Search for the cell housing the specified text and yield its (x, y) center coordinate. 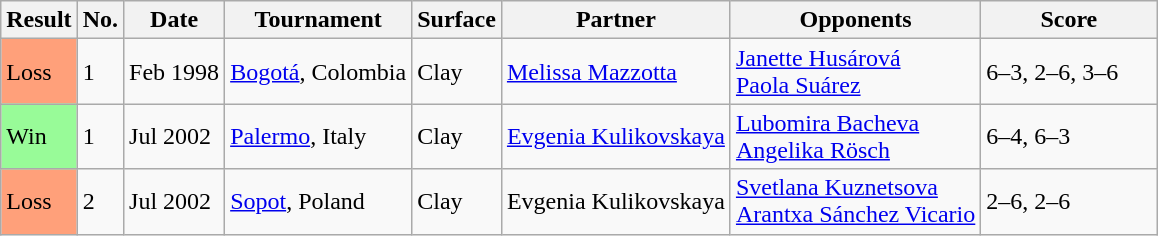
Sopot, Poland (318, 202)
No. (100, 20)
Score (1069, 20)
2–6, 2–6 (1069, 202)
Bogotá, Colombia (318, 72)
Tournament (318, 20)
Melissa Mazzotta (616, 72)
Result (39, 20)
Opponents (855, 20)
6–4, 6–3 (1069, 136)
2 (100, 202)
Date (174, 20)
Svetlana Kuznetsova Arantxa Sánchez Vicario (855, 202)
Janette Husárová Paola Suárez (855, 72)
Surface (457, 20)
6–3, 2–6, 3–6 (1069, 72)
Win (39, 136)
Palermo, Italy (318, 136)
Lubomira Bacheva Angelika Rösch (855, 136)
Partner (616, 20)
Feb 1998 (174, 72)
